Determine the (X, Y) coordinate at the center of the cell enclosing the given text.  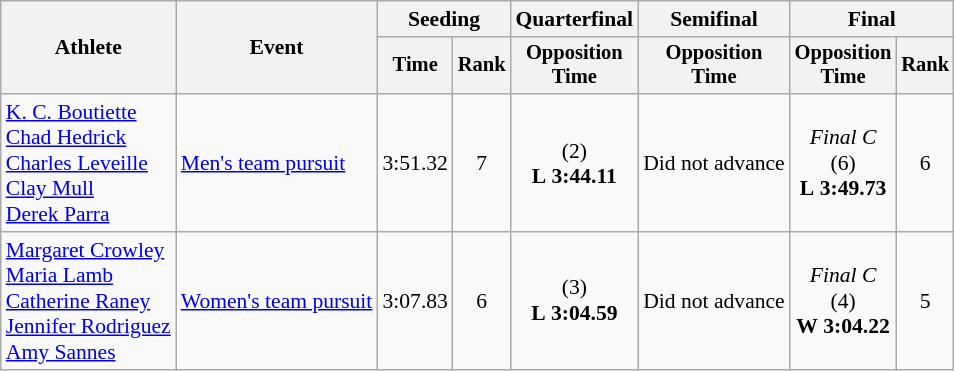
Seeding (444, 19)
K. C. BoutietteChad HedrickCharles LeveilleClay MullDerek Parra (88, 163)
(3)L 3:04.59 (575, 301)
Time (414, 66)
Quarterfinal (575, 19)
7 (482, 163)
Women's team pursuit (277, 301)
3:07.83 (414, 301)
Margaret CrowleyMaria LambCatherine RaneyJennifer RodriguezAmy Sannes (88, 301)
(2)L 3:44.11 (575, 163)
Semifinal (714, 19)
Event (277, 48)
Men's team pursuit (277, 163)
Final C (4)W 3:04.22 (844, 301)
5 (925, 301)
3:51.32 (414, 163)
Final C (6)L 3:49.73 (844, 163)
Athlete (88, 48)
Final (872, 19)
